Return (X, Y) of the center of cell containing provided text 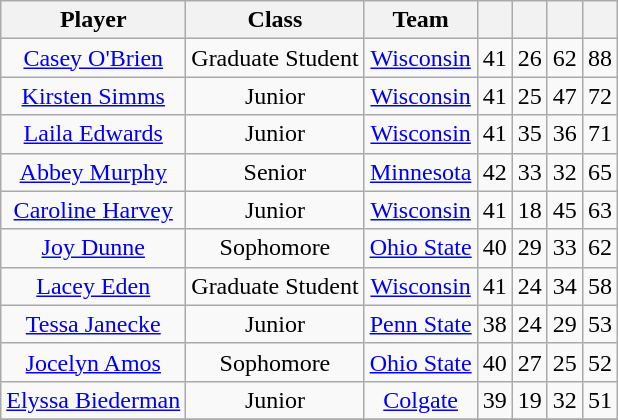
Tessa Janecke (94, 324)
88 (600, 58)
Penn State (420, 324)
51 (600, 400)
71 (600, 134)
Joy Dunne (94, 248)
Team (420, 20)
53 (600, 324)
Minnesota (420, 172)
Lacey Eden (94, 286)
Kirsten Simms (94, 96)
Player (94, 20)
63 (600, 210)
Casey O'Brien (94, 58)
42 (494, 172)
Elyssa Biederman (94, 400)
Caroline Harvey (94, 210)
45 (564, 210)
47 (564, 96)
Senior (275, 172)
26 (530, 58)
Class (275, 20)
58 (600, 286)
65 (600, 172)
36 (564, 134)
27 (530, 362)
Jocelyn Amos (94, 362)
34 (564, 286)
35 (530, 134)
18 (530, 210)
Colgate (420, 400)
Abbey Murphy (94, 172)
39 (494, 400)
38 (494, 324)
Laila Edwards (94, 134)
72 (600, 96)
19 (530, 400)
52 (600, 362)
